Capture the cell that displays the provided text and extract its (x, y) central coordinate. 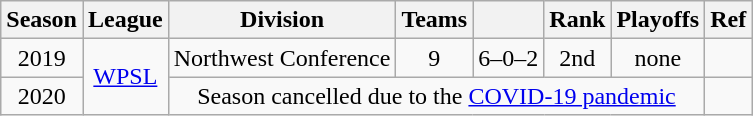
6–0–2 (508, 58)
2nd (578, 58)
2020 (42, 96)
Season cancelled due to the COVID-19 pandemic (436, 96)
Playoffs (658, 20)
WPSL (125, 77)
2019 (42, 58)
Ref (728, 20)
Division (282, 20)
none (658, 58)
9 (434, 58)
League (125, 20)
Northwest Conference (282, 58)
Rank (578, 20)
Season (42, 20)
Teams (434, 20)
